Find where the given text appears and provide that cell's center as [X, Y] coordinate. 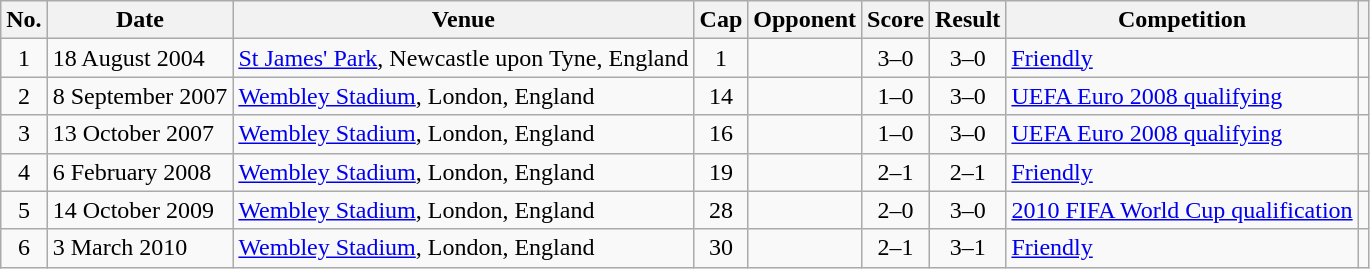
Venue [464, 20]
Result [967, 20]
18 August 2004 [140, 58]
19 [721, 172]
8 September 2007 [140, 96]
Cap [721, 20]
14 [721, 96]
Score [896, 20]
16 [721, 134]
2 [24, 96]
4 [24, 172]
2–0 [896, 210]
Competition [1182, 20]
13 October 2007 [140, 134]
14 October 2009 [140, 210]
3 March 2010 [140, 248]
28 [721, 210]
St James' Park, Newcastle upon Tyne, England [464, 58]
5 [24, 210]
Date [140, 20]
2010 FIFA World Cup qualification [1182, 210]
30 [721, 248]
6 February 2008 [140, 172]
3 [24, 134]
3–1 [967, 248]
6 [24, 248]
No. [24, 20]
Opponent [805, 20]
